Return the [x, y] coordinate for the center point of the cell that contains the specified text.  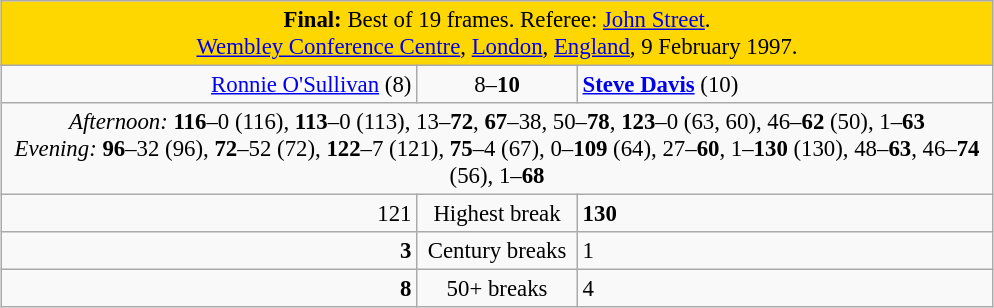
Highest break [498, 214]
Final: Best of 19 frames. Referee: John Street.Wembley Conference Centre, London, England, 9 February 1997. [497, 34]
Steve Davis (10) [785, 85]
4 [785, 289]
130 [785, 214]
121 [209, 214]
1 [785, 251]
8–10 [498, 85]
Century breaks [498, 251]
8 [209, 289]
3 [209, 251]
50+ breaks [498, 289]
Ronnie O'Sullivan (8) [209, 85]
